Return the [X, Y] coordinate for the center point of the cell that contains the specified text.  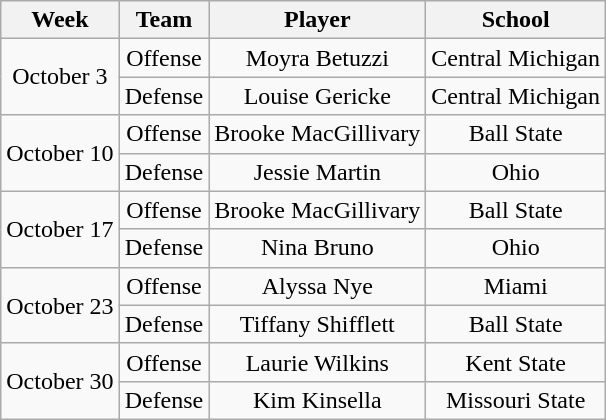
School [516, 20]
Team [164, 20]
October 17 [60, 229]
Moyra Betuzzi [318, 58]
Tiffany Shifflett [318, 324]
Laurie Wilkins [318, 362]
Missouri State [516, 400]
Kent State [516, 362]
Nina Bruno [318, 248]
Week [60, 20]
Louise Gericke [318, 96]
Player [318, 20]
October 10 [60, 153]
Kim Kinsella [318, 400]
October 3 [60, 77]
Alyssa Nye [318, 286]
Jessie Martin [318, 172]
Miami [516, 286]
October 23 [60, 305]
October 30 [60, 381]
